Capture the cell that displays the provided text and extract its [x, y] central coordinate. 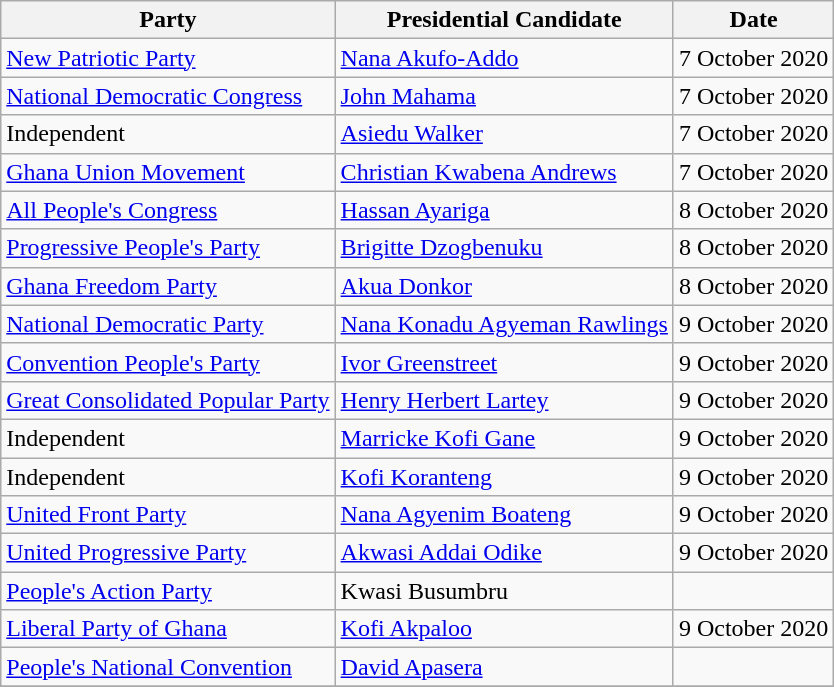
Asiedu Walker [504, 134]
Akwasi Addai Odike [504, 553]
Akua Donkor [504, 286]
Kofi Akpaloo [504, 629]
Party [168, 20]
Convention People's Party [168, 362]
Ghana Freedom Party [168, 286]
United Progressive Party [168, 553]
United Front Party [168, 515]
John Mahama [504, 96]
Presidential Candidate [504, 20]
Hassan Ayariga [504, 210]
Ivor Greenstreet [504, 362]
Ghana Union Movement [168, 172]
Kwasi Busumbru [504, 591]
All People's Congress [168, 210]
Henry Herbert Lartey [504, 400]
Nana Agyenim Boateng [504, 515]
National Democratic Congress [168, 96]
Progressive People's Party [168, 248]
Date [753, 20]
Liberal Party of Ghana [168, 629]
National Democratic Party [168, 324]
Kofi Koranteng [504, 477]
People's Action Party [168, 591]
People's National Convention [168, 667]
Nana Konadu Agyeman Rawlings [504, 324]
New Patriotic Party [168, 58]
David Apasera [504, 667]
Christian Kwabena Andrews [504, 172]
Nana Akufo-Addo [504, 58]
Marricke Kofi Gane [504, 438]
Great Consolidated Popular Party [168, 400]
Brigitte Dzogbenuku [504, 248]
